Scan for the cell matching the given text and deliver its [x, y] coordinate at center. 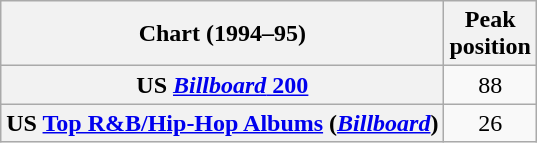
Peakposition [490, 34]
26 [490, 123]
88 [490, 85]
Chart (1994–95) [222, 34]
US Billboard 200 [222, 85]
US Top R&B/Hip-Hop Albums (Billboard) [222, 123]
